Determine the [x, y] coordinate at the center of the cell enclosing the given text.  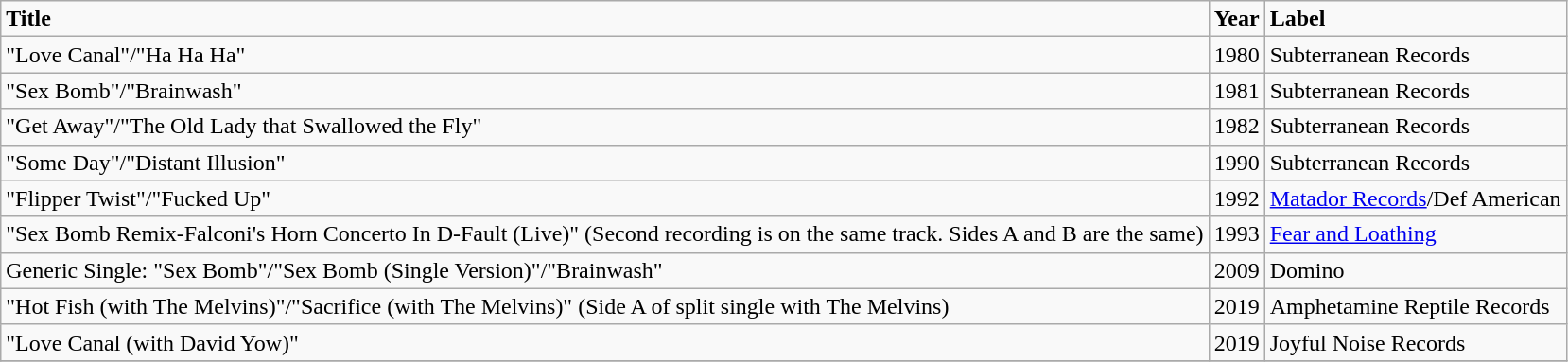
1981 [1237, 91]
Amphetamine Reptile Records [1415, 306]
1990 [1237, 163]
"Some Day"/"Distant Illusion" [605, 163]
Domino [1415, 270]
1993 [1237, 234]
"Sex Bomb"/"Brainwash" [605, 91]
Joyful Noise Records [1415, 342]
"Hot Fish (with The Melvins)"/"Sacrifice (with The Melvins)" (Side A of split single with The Melvins) [605, 306]
1982 [1237, 127]
"Flipper Twist"/"Fucked Up" [605, 198]
"Sex Bomb Remix-Falconi's Horn Concerto In D-Fault (Live)" (Second recording is on the same track. Sides A and B are the same) [605, 234]
Generic Single: "Sex Bomb"/"Sex Bomb (Single Version)"/"Brainwash" [605, 270]
"Love Canal (with David Yow)" [605, 342]
Title [605, 19]
Year [1237, 19]
Matador Records/Def American [1415, 198]
"Get Away"/"The Old Lady that Swallowed the Fly" [605, 127]
1992 [1237, 198]
Fear and Loathing [1415, 234]
Label [1415, 19]
2009 [1237, 270]
1980 [1237, 55]
"Love Canal"/"Ha Ha Ha" [605, 55]
